Identify which cell holds the provided text, then report its (x, y) central coordinate. 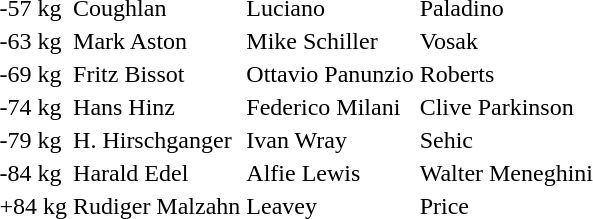
H. Hirschganger (157, 140)
Federico Milani (330, 107)
Ivan Wray (330, 140)
Mark Aston (157, 41)
Mike Schiller (330, 41)
Ottavio Panunzio (330, 74)
Alfie Lewis (330, 173)
Hans Hinz (157, 107)
Harald Edel (157, 173)
Fritz Bissot (157, 74)
